Detect which cell encompasses the target text, then output its (x, y) center coordinate. 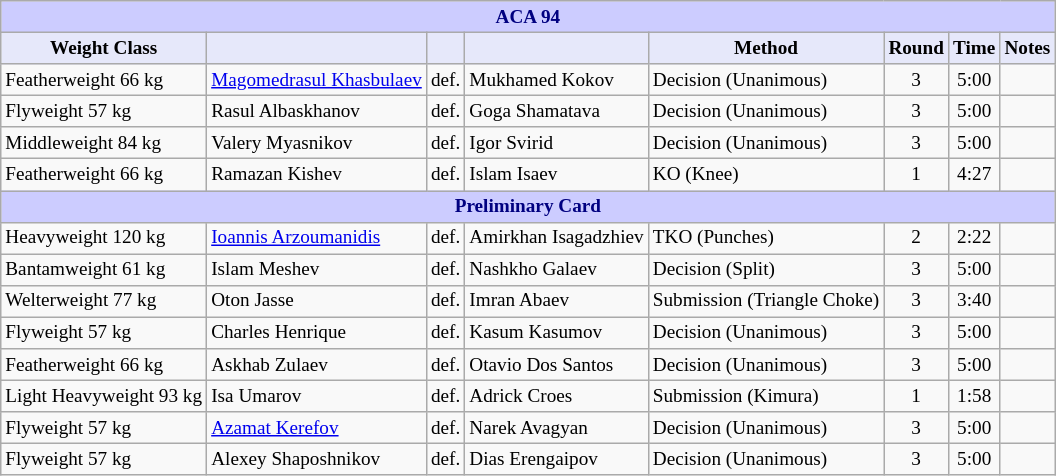
Time (974, 48)
Heavyweight 120 kg (104, 238)
Method (766, 48)
Otavio Dos Santos (556, 365)
Valery Myasnikov (317, 143)
Welterweight 77 kg (104, 301)
ACA 94 (528, 17)
Middleweight 84 kg (104, 143)
Bantamweight 61 kg (104, 270)
Igor Svirid (556, 143)
Nashkho Galaev (556, 270)
Alexey Shaposhnikov (317, 460)
Preliminary Card (528, 206)
TKO (Punches) (766, 238)
Mukhamed Kokov (556, 80)
KO (Knee) (766, 175)
Askhab Zulaev (317, 365)
Amirkhan Isagadzhiev (556, 238)
Notes (1028, 48)
Submission (Triangle Choke) (766, 301)
Azamat Kerefov (317, 428)
Decision (Split) (766, 270)
Adrick Croes (556, 396)
4:27 (974, 175)
Round (916, 48)
3:40 (974, 301)
Ioannis Arzoumanidis (317, 238)
2:22 (974, 238)
Submission (Kimura) (766, 396)
Isa Umarov (317, 396)
1:58 (974, 396)
Imran Abaev (556, 301)
Light Heavyweight 93 kg (104, 396)
Narek Avagyan (556, 428)
Islam Isaev (556, 175)
Magomedrasul Khasbulaev (317, 80)
2 (916, 238)
Islam Meshev (317, 270)
Dias Erengaipov (556, 460)
Goga Shamatava (556, 111)
Weight Class (104, 48)
Charles Henrique (317, 333)
Ramazan Kishev (317, 175)
Rasul Albaskhanov (317, 111)
Kasum Kasumov (556, 333)
Oton Jasse (317, 301)
